Provide the (x, y) coordinate of the cell's center where the given text is located.  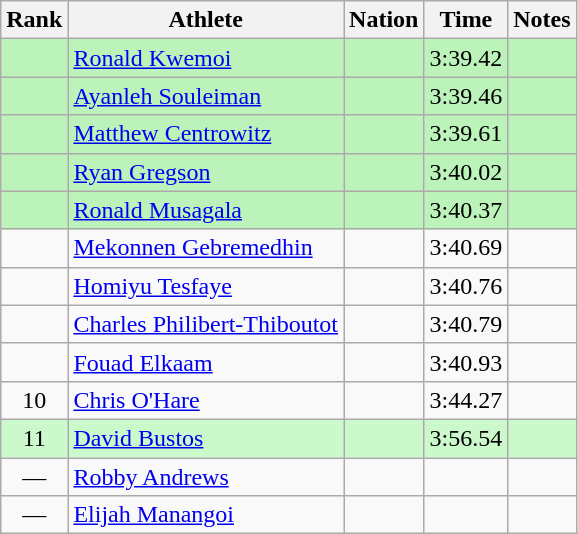
Matthew Centrowitz (206, 134)
Elijah Manangoi (206, 515)
Athlete (206, 20)
Mekonnen Gebremedhin (206, 248)
Nation (384, 20)
Homiyu Tesfaye (206, 286)
3:39.61 (466, 134)
11 (34, 438)
Robby Andrews (206, 477)
3:40.69 (466, 248)
Ronald Kwemoi (206, 58)
10 (34, 400)
Rank (34, 20)
Chris O'Hare (206, 400)
3:40.37 (466, 210)
Ayanleh Souleiman (206, 96)
3:44.27 (466, 400)
3:40.93 (466, 362)
3:40.79 (466, 324)
3:56.54 (466, 438)
3:40.02 (466, 172)
David Bustos (206, 438)
Charles Philibert-Thiboutot (206, 324)
3:39.42 (466, 58)
3:40.76 (466, 286)
Time (466, 20)
Ronald Musagala (206, 210)
Notes (542, 20)
Ryan Gregson (206, 172)
Fouad Elkaam (206, 362)
3:39.46 (466, 96)
